Provide the (X, Y) coordinate of the cell's center where the given text is located.  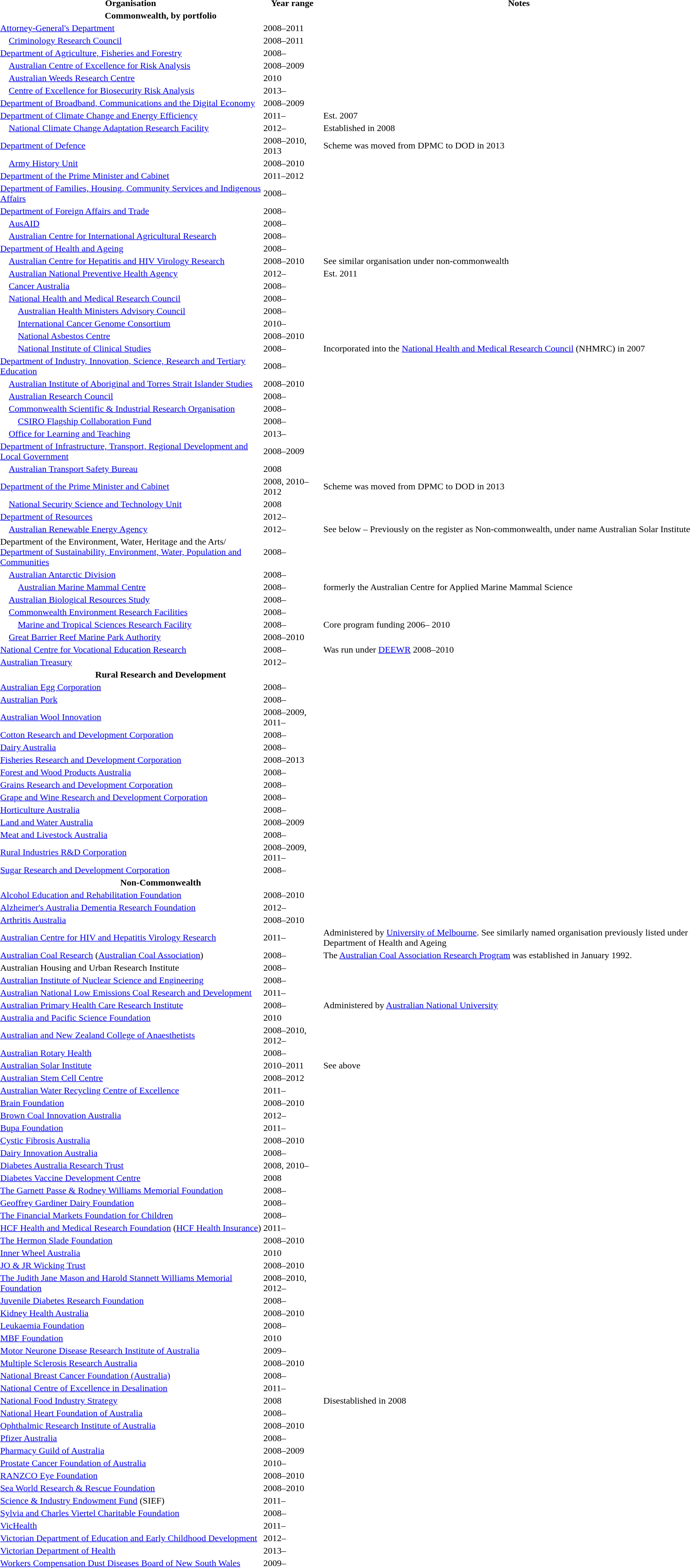
2010–2011 (292, 1065)
2008–2013 (292, 760)
2009– (292, 1351)
2008–2010, 2013 (292, 145)
2008, 2010– (292, 1165)
2011–2012 (292, 176)
2008, 2010–2012 (292, 486)
2008–2012 (292, 1078)
